Scan for the cell matching the given text and deliver its (x, y) coordinate at center. 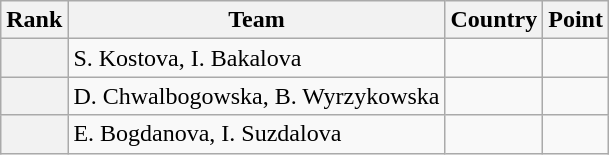
Rank (34, 20)
D. Chwalbogowska, B. Wyrzykowska (256, 96)
Country (494, 20)
E. Bogdanova, I. Suzdalova (256, 134)
Point (576, 20)
Team (256, 20)
S. Kostova, I. Bakalova (256, 58)
